Search for the cell housing the specified text and yield its [X, Y] center coordinate. 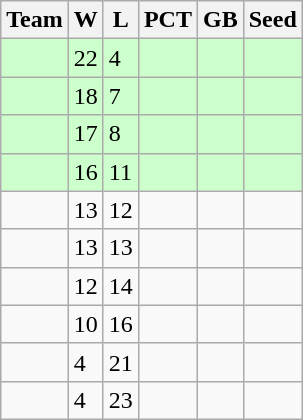
L [120, 20]
22 [86, 58]
10 [86, 324]
7 [120, 96]
W [86, 20]
8 [120, 134]
14 [120, 286]
21 [120, 362]
Team [35, 20]
GB [220, 20]
23 [120, 400]
PCT [168, 20]
Seed [272, 20]
17 [86, 134]
18 [86, 96]
11 [120, 172]
